Determine the (X, Y) coordinate at the center of the cell enclosing the given text.  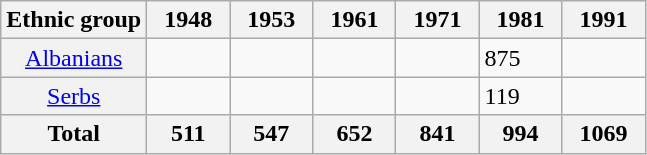
1953 (272, 20)
875 (520, 58)
119 (520, 96)
841 (438, 134)
Serbs (74, 96)
511 (188, 134)
547 (272, 134)
994 (520, 134)
1991 (604, 20)
1961 (354, 20)
652 (354, 134)
Total (74, 134)
Ethnic group (74, 20)
1948 (188, 20)
1971 (438, 20)
Albanians (74, 58)
1069 (604, 134)
1981 (520, 20)
